Find where the given text appears and provide that cell's center as (x, y) coordinate. 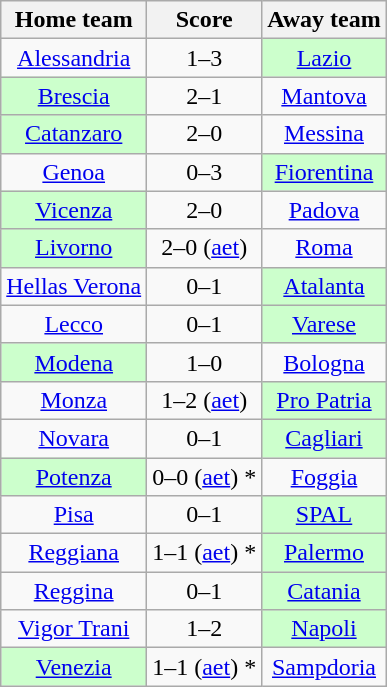
2–1 (204, 96)
Pro Patria (324, 400)
Lazio (324, 58)
1–3 (204, 58)
Novara (74, 438)
Atalanta (324, 286)
Score (204, 20)
Cagliari (324, 438)
Hellas Verona (74, 286)
Mantova (324, 96)
Napoli (324, 629)
Brescia (74, 96)
Lecco (74, 324)
Foggia (324, 477)
2–0 (aet) (204, 248)
Home team (74, 20)
Bologna (324, 362)
Reggina (74, 591)
Messina (324, 134)
Away team (324, 20)
1–0 (204, 362)
Vigor Trani (74, 629)
1–2 (204, 629)
Varese (324, 324)
1–2 (aet) (204, 400)
Reggiana (74, 553)
Venezia (74, 667)
Monza (74, 400)
Catania (324, 591)
Pisa (74, 515)
0–3 (204, 172)
Catanzaro (74, 134)
Fiorentina (324, 172)
Vicenza (74, 210)
Roma (324, 248)
Palermo (324, 553)
Sampdoria (324, 667)
Alessandria (74, 58)
SPAL (324, 515)
0–0 (aet) * (204, 477)
Potenza (74, 477)
Padova (324, 210)
Genoa (74, 172)
Modena (74, 362)
Livorno (74, 248)
